Detect which cell encompasses the target text, then output its (x, y) center coordinate. 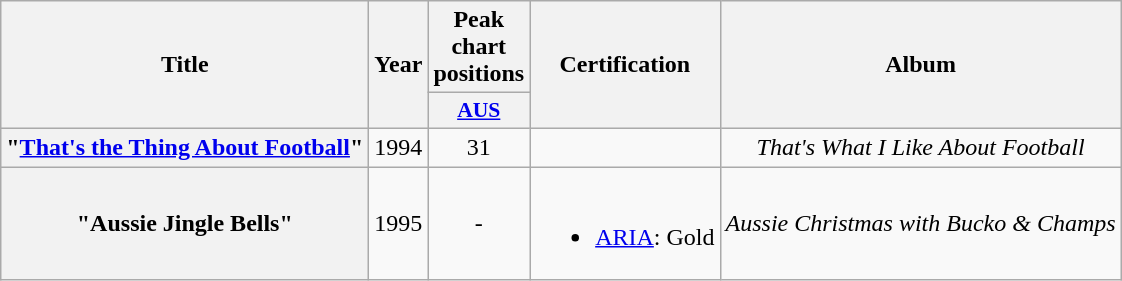
Title (185, 65)
- (479, 222)
Album (920, 65)
1994 (398, 147)
AUS (479, 111)
Peak chart positions (479, 47)
Year (398, 65)
31 (479, 147)
"That's the Thing About Football" (185, 147)
Certification (625, 65)
Aussie Christmas with Bucko & Champs (920, 222)
"Aussie Jingle Bells" (185, 222)
ARIA: Gold (625, 222)
That's What I Like About Football (920, 147)
1995 (398, 222)
